Search for the cell housing the specified text and yield its (X, Y) center coordinate. 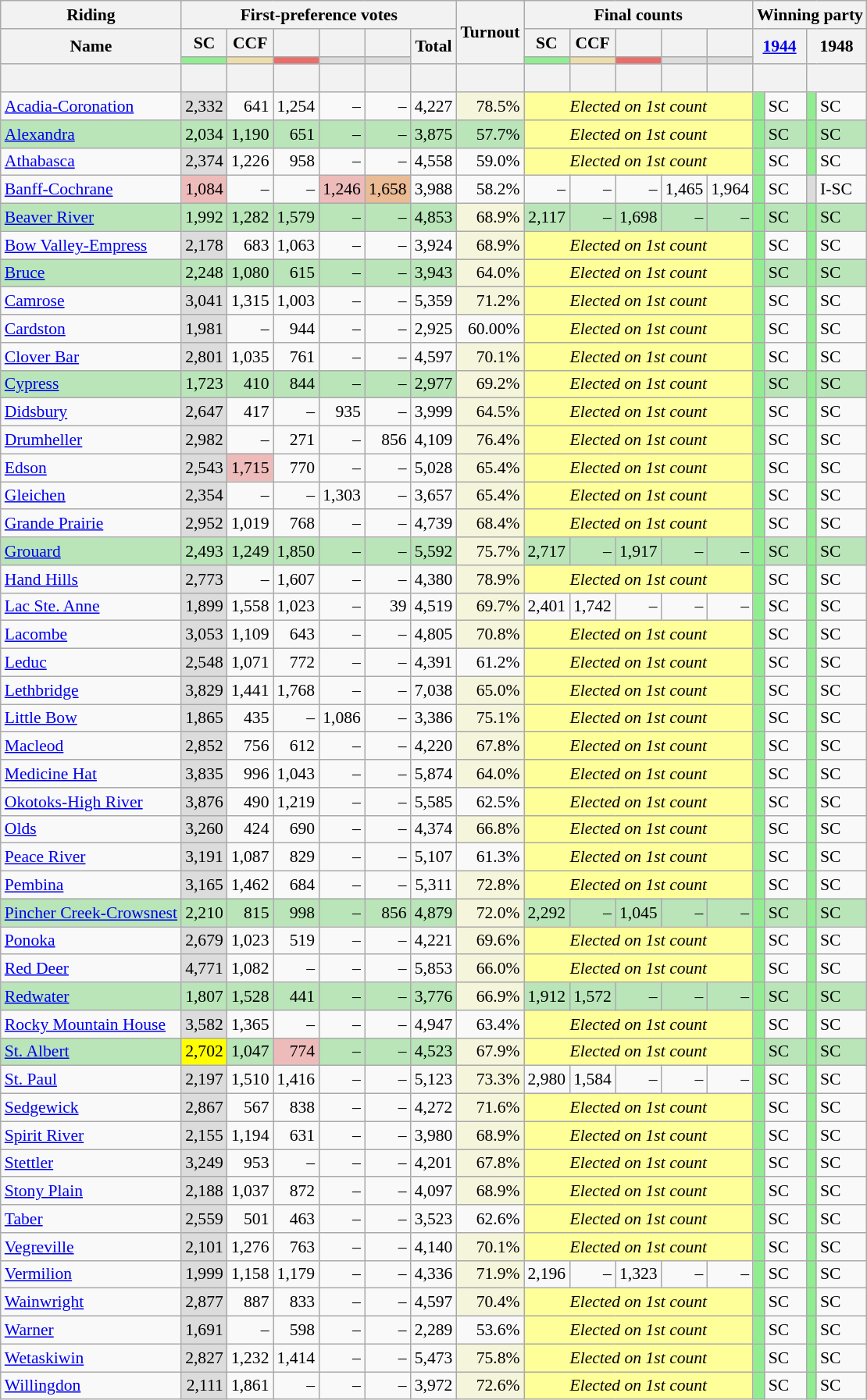
Camrose (91, 301)
651 (297, 134)
Warner (91, 1331)
2,982 (205, 440)
Athabasca (91, 162)
953 (250, 1163)
4,739 (434, 524)
1,462 (250, 885)
567 (250, 1108)
63.4% (490, 1024)
2,117 (547, 218)
Beaver River (91, 218)
65.0% (490, 690)
774 (297, 1052)
Spirit River (91, 1135)
1,082 (250, 969)
Clover Bar (91, 357)
887 (250, 1302)
2,034 (205, 134)
2,559 (205, 1219)
3,829 (205, 690)
463 (297, 1219)
1,807 (205, 996)
62.5% (490, 802)
417 (250, 412)
1,715 (250, 468)
1,768 (297, 690)
2,773 (205, 579)
3,943 (434, 273)
435 (250, 718)
1,282 (250, 218)
Pembina (91, 885)
612 (297, 746)
1,194 (250, 1135)
Vermilion (91, 1274)
Taber (91, 1219)
2,977 (434, 384)
Stettler (91, 1163)
Turnout (490, 33)
833 (297, 1302)
2,852 (205, 746)
2,543 (205, 468)
2,197 (205, 1080)
1,441 (250, 690)
1,045 (639, 913)
5,585 (434, 802)
75.7% (490, 551)
71.9% (490, 1274)
1,254 (297, 106)
3,582 (205, 1024)
815 (250, 913)
Willingdon (91, 1386)
2,877 (205, 1302)
4,519 (434, 607)
71.2% (490, 301)
Edson (91, 468)
4,227 (434, 106)
1,047 (250, 1052)
1,579 (297, 218)
4,272 (434, 1108)
3,980 (434, 1135)
Okotoks-High River (91, 802)
60.00% (490, 329)
Grande Prairie (91, 524)
76.4% (490, 440)
1,080 (250, 273)
2,952 (205, 524)
1,465 (684, 190)
4,947 (434, 1024)
3,386 (434, 718)
1,742 (592, 607)
1,658 (387, 190)
4,097 (434, 1192)
66.0% (490, 969)
53.6% (490, 1331)
Alexandra (91, 134)
944 (297, 329)
58.2% (490, 190)
3,523 (434, 1219)
75.1% (490, 718)
Riding (91, 15)
2,332 (205, 106)
3,657 (434, 496)
59.0% (490, 162)
631 (297, 1135)
1,572 (592, 996)
73.3% (490, 1080)
5,107 (434, 857)
1,035 (250, 357)
4,201 (434, 1163)
3,776 (434, 996)
3,041 (205, 301)
3,260 (205, 829)
1,964 (730, 190)
2,178 (205, 245)
770 (297, 468)
Medicine Hat (91, 774)
Name (91, 47)
Olds (91, 829)
3,876 (205, 802)
3,053 (205, 635)
4,140 (434, 1247)
1,043 (297, 774)
829 (297, 857)
2,401 (547, 607)
Stony Plain (91, 1192)
3,988 (434, 190)
1,528 (250, 996)
2,548 (205, 663)
I-SC (842, 190)
490 (250, 802)
2,111 (205, 1386)
2,354 (205, 496)
70.8% (490, 635)
615 (297, 273)
Winning party (810, 15)
1,019 (250, 524)
3,835 (205, 774)
1,063 (297, 245)
1,865 (205, 718)
61.2% (490, 663)
Bruce (91, 273)
2,101 (205, 1247)
3,875 (434, 134)
66.9% (490, 996)
71.6% (490, 1108)
1,158 (250, 1274)
1,303 (342, 496)
Macleod (91, 746)
935 (342, 412)
838 (297, 1108)
1,698 (639, 218)
2,188 (205, 1192)
69.2% (490, 384)
2,493 (205, 551)
3,165 (205, 885)
Redwater (91, 996)
Lethbridge (91, 690)
First-preference votes (319, 15)
61.3% (490, 857)
1,899 (205, 607)
1,249 (250, 551)
441 (297, 996)
996 (250, 774)
768 (297, 524)
4,380 (434, 579)
5,473 (434, 1358)
2,248 (205, 273)
Cypress (91, 384)
4,879 (434, 913)
1948 (837, 47)
1,917 (639, 551)
410 (250, 384)
7,038 (434, 690)
4,853 (434, 218)
64.5% (490, 412)
Leduc (91, 663)
Lacombe (91, 635)
1,276 (250, 1247)
872 (297, 1192)
2,980 (547, 1080)
72.6% (490, 1386)
1,315 (250, 301)
5,311 (434, 885)
690 (297, 829)
St. Paul (91, 1080)
424 (250, 829)
958 (297, 162)
Final counts (638, 15)
501 (250, 1219)
4,221 (434, 941)
684 (297, 885)
1,232 (250, 1358)
69.7% (490, 607)
Little Bow (91, 718)
2,717 (547, 551)
4,523 (434, 1052)
Grouard (91, 551)
Sedgewick (91, 1108)
1,992 (205, 218)
772 (297, 663)
67.9% (490, 1052)
1944 (780, 47)
2,702 (205, 1052)
998 (297, 913)
5,853 (434, 969)
72.8% (490, 885)
72.0% (490, 913)
Total (434, 47)
1,179 (297, 1274)
2,196 (547, 1274)
844 (297, 384)
1,981 (205, 329)
2,801 (205, 357)
1,510 (250, 1080)
68.4% (490, 524)
1,414 (297, 1358)
2,867 (205, 1108)
Acadia-Coronation (91, 106)
39 (387, 607)
4,391 (434, 663)
4,220 (434, 746)
Cardston (91, 329)
1,999 (205, 1274)
Lac Ste. Anne (91, 607)
3,249 (205, 1163)
5,874 (434, 774)
1,323 (639, 1274)
1,558 (250, 607)
1,691 (205, 1331)
1,219 (297, 802)
St. Albert (91, 1052)
2,647 (205, 412)
1,365 (250, 1024)
1,037 (250, 1192)
1,086 (342, 718)
4,336 (434, 1274)
763 (297, 1247)
5,123 (434, 1080)
643 (297, 635)
Pincher Creek-Crowsnest (91, 913)
Wetaskiwin (91, 1358)
761 (297, 357)
75.8% (490, 1358)
Red Deer (91, 969)
2,679 (205, 941)
62.6% (490, 1219)
4,109 (434, 440)
519 (297, 941)
4,374 (434, 829)
4,558 (434, 162)
2,827 (205, 1358)
5,359 (434, 301)
Didsbury (91, 412)
598 (297, 1331)
5,592 (434, 551)
2,210 (205, 913)
Ponoka (91, 941)
Banff-Cochrane (91, 190)
1,723 (205, 384)
5,028 (434, 468)
1,071 (250, 663)
2,155 (205, 1135)
4,805 (434, 635)
1,084 (205, 190)
3,924 (434, 245)
Bow Valley-Empress (91, 245)
1,607 (297, 579)
Drumheller (91, 440)
57.7% (490, 134)
2,292 (547, 913)
1,416 (297, 1080)
683 (250, 245)
Vegreville (91, 1247)
1,584 (592, 1080)
3,999 (434, 412)
78.9% (490, 579)
3,972 (434, 1386)
69.6% (490, 941)
2,925 (434, 329)
Rocky Mountain House (91, 1024)
2,374 (205, 162)
641 (250, 106)
Gleichen (91, 496)
1,912 (547, 996)
1,246 (342, 190)
1,226 (250, 162)
1,087 (250, 857)
1,850 (297, 551)
78.5% (490, 106)
3,191 (205, 857)
1,109 (250, 635)
756 (250, 746)
1,003 (297, 301)
1,861 (250, 1386)
Hand Hills (91, 579)
70.4% (490, 1302)
1,190 (250, 134)
Wainwright (91, 1302)
2,289 (434, 1331)
66.8% (490, 829)
4,771 (205, 969)
Peace River (91, 857)
271 (297, 440)
